Find where the given text appears and provide that cell's center as (x, y) coordinate. 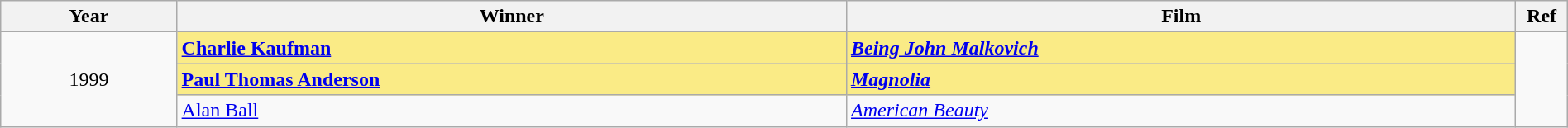
Magnolia (1181, 79)
1999 (89, 79)
Film (1181, 17)
Year (89, 17)
Alan Ball (511, 111)
American Beauty (1181, 111)
Winner (511, 17)
Charlie Kaufman (511, 48)
Being John Malkovich (1181, 48)
Paul Thomas Anderson (511, 79)
Ref (1542, 17)
